Provide the [X, Y] coordinate of the cell's center where the given text is located.  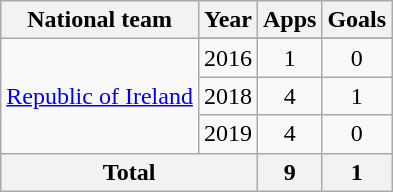
2018 [228, 96]
9 [289, 172]
National team [100, 20]
Republic of Ireland [100, 96]
2019 [228, 134]
Total [130, 172]
Goals [357, 20]
Apps [289, 20]
2016 [228, 58]
Year [228, 20]
